Extract the (X, Y) coordinate from the center of the cell holding the provided text.  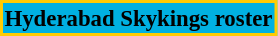
Hyderabad Skykings roster (138, 18)
